Return the [X, Y] coordinate for the center point of the cell that contains the specified text.  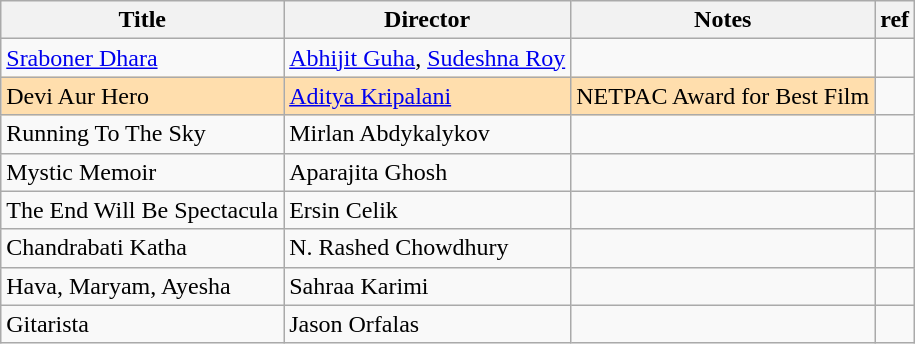
Aparajita Ghosh [428, 172]
Chandrabati Katha [142, 248]
Hava, Maryam, Ayesha [142, 286]
Gitarista [142, 324]
NETPAC Award for Best Film [723, 96]
Running To The Sky [142, 134]
N. Rashed Chowdhury [428, 248]
Jason Orfalas [428, 324]
ref [895, 20]
Abhijit Guha, Sudeshna Roy [428, 58]
Mystic Memoir [142, 172]
Ersin Celik [428, 210]
Director [428, 20]
Devi Aur Hero [142, 96]
Title [142, 20]
Sraboner Dhara [142, 58]
Aditya Kripalani [428, 96]
The End Will Be Spectacula [142, 210]
Mirlan Abdykalykov [428, 134]
Sahraa Karimi [428, 286]
Notes [723, 20]
